Extract the [x, y] coordinate from the center of the cell holding the provided text.  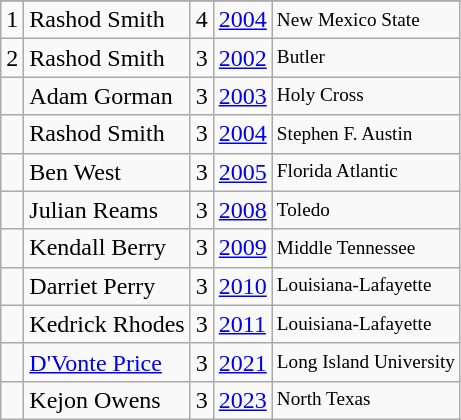
New Mexico State [366, 20]
Holy Cross [366, 96]
Butler [366, 58]
Adam Gorman [107, 96]
2002 [242, 58]
2011 [242, 324]
Kedrick Rhodes [107, 324]
2021 [242, 362]
Middle Tennessee [366, 248]
2008 [242, 210]
2010 [242, 286]
D'Vonte Price [107, 362]
2005 [242, 172]
Ben West [107, 172]
2009 [242, 248]
North Texas [366, 400]
Kejon Owens [107, 400]
Darriet Perry [107, 286]
Toledo [366, 210]
2023 [242, 400]
1 [12, 20]
Florida Atlantic [366, 172]
Kendall Berry [107, 248]
2 [12, 58]
Stephen F. Austin [366, 134]
Long Island University [366, 362]
Julian Reams [107, 210]
2003 [242, 96]
4 [202, 20]
